From the cell containing the given text, extract its center point as [x, y] coordinate. 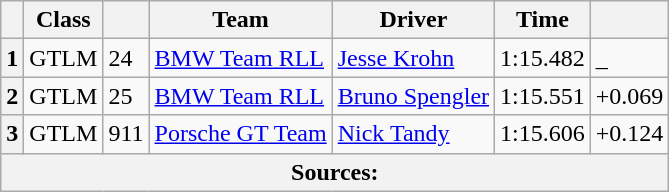
Class [64, 20]
3 [12, 134]
Time [543, 20]
24 [126, 58]
2 [12, 96]
1 [12, 58]
911 [126, 134]
+0.069 [630, 96]
Jesse Krohn [413, 58]
_ [630, 58]
25 [126, 96]
Bruno Spengler [413, 96]
Team [240, 20]
Nick Tandy [413, 134]
Driver [413, 20]
1:15.606 [543, 134]
1:15.551 [543, 96]
Porsche GT Team [240, 134]
Sources: [335, 172]
1:15.482 [543, 58]
+0.124 [630, 134]
